Determine the (x, y) coordinate at the center of the cell enclosing the given text.  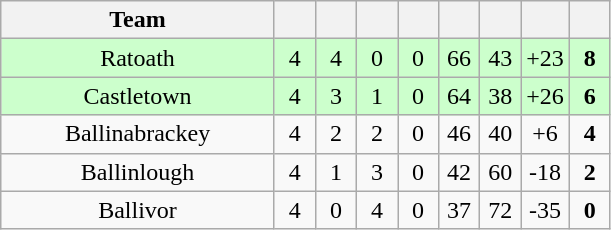
46 (460, 134)
Ratoath (138, 58)
Ballivor (138, 210)
64 (460, 96)
6 (590, 96)
Team (138, 20)
Ballinlough (138, 172)
42 (460, 172)
+23 (546, 58)
72 (500, 210)
Ballinabrackey (138, 134)
-35 (546, 210)
+6 (546, 134)
60 (500, 172)
40 (500, 134)
43 (500, 58)
-18 (546, 172)
8 (590, 58)
38 (500, 96)
Castletown (138, 96)
+26 (546, 96)
37 (460, 210)
66 (460, 58)
